Output the [x, y] coordinate of the center of the cell containing the given text.  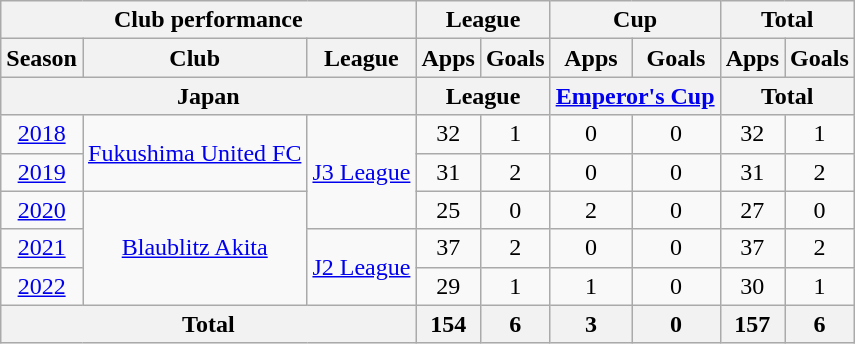
Japan [208, 96]
J3 League [362, 172]
Emperor's Cup [635, 96]
Fukushima United FC [194, 153]
Season [42, 58]
2021 [42, 248]
25 [448, 210]
Club [194, 58]
Cup [635, 20]
2018 [42, 134]
3 [591, 324]
30 [752, 286]
Blaublitz Akita [194, 248]
2022 [42, 286]
2020 [42, 210]
27 [752, 210]
J2 League [362, 267]
2019 [42, 172]
154 [448, 324]
29 [448, 286]
157 [752, 324]
Club performance [208, 20]
